For the text-containing cell, return its midpoint in (x, y) coordinate format. 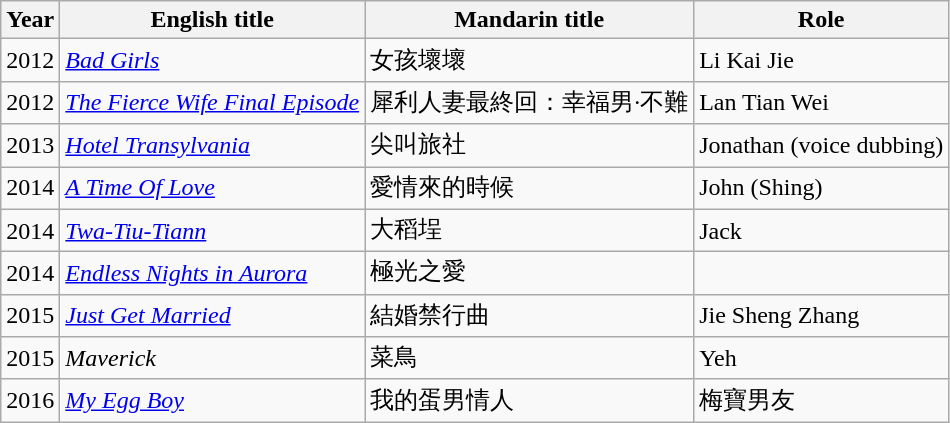
Hotel Transylvania (212, 146)
Bad Girls (212, 60)
Twa-Tiu-Tiann (212, 230)
結婚禁行曲 (530, 316)
梅寶男友 (822, 400)
女孩壞壞 (530, 60)
Li Kai Jie (822, 60)
Year (30, 20)
愛情來的時候 (530, 188)
大稻埕 (530, 230)
Just Get Married (212, 316)
Jonathan (voice dubbing) (822, 146)
Yeh (822, 358)
我的蛋男情人 (530, 400)
極光之愛 (530, 274)
English title (212, 20)
Mandarin title (530, 20)
Role (822, 20)
Jie Sheng Zhang (822, 316)
The Fierce Wife Final Episode (212, 102)
Jack (822, 230)
2016 (30, 400)
Maverick (212, 358)
Lan Tian Wei (822, 102)
A Time Of Love (212, 188)
尖叫旅社 (530, 146)
John (Shing) (822, 188)
Endless Nights in Aurora (212, 274)
犀利人妻最終回：幸福男·不難 (530, 102)
2013 (30, 146)
My Egg Boy (212, 400)
菜鳥 (530, 358)
